For the text-containing cell, return its midpoint in (X, Y) coordinate format. 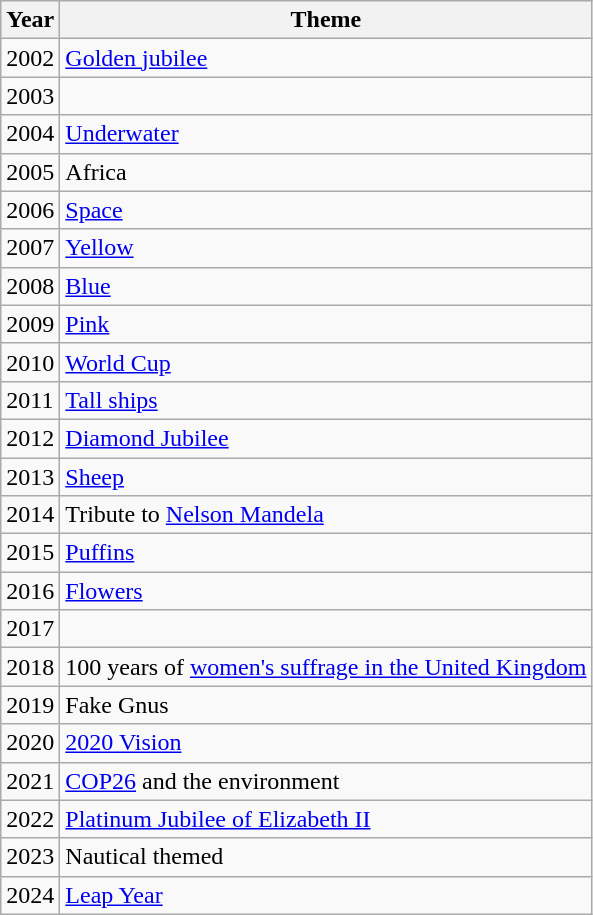
Underwater (326, 134)
2008 (30, 286)
Yellow (326, 248)
Nautical themed (326, 857)
Africa (326, 172)
2024 (30, 895)
2018 (30, 667)
2016 (30, 591)
2021 (30, 781)
Platinum Jubilee of Elizabeth II (326, 819)
2019 (30, 705)
World Cup (326, 362)
100 years of women's suffrage in the United Kingdom (326, 667)
2004 (30, 134)
2009 (30, 324)
2006 (30, 210)
Tall ships (326, 400)
Puffins (326, 553)
Sheep (326, 477)
2012 (30, 438)
2020 (30, 743)
Space (326, 210)
2010 (30, 362)
2020 Vision (326, 743)
Flowers (326, 591)
2017 (30, 629)
2007 (30, 248)
2013 (30, 477)
Blue (326, 286)
2014 (30, 515)
2002 (30, 58)
2003 (30, 96)
2011 (30, 400)
Tribute to Nelson Mandela (326, 515)
Year (30, 20)
Theme (326, 20)
Golden jubilee (326, 58)
2023 (30, 857)
Pink (326, 324)
2015 (30, 553)
Fake Gnus (326, 705)
COP26 and the environment (326, 781)
Leap Year (326, 895)
Diamond Jubilee (326, 438)
2022 (30, 819)
2005 (30, 172)
